From the cell containing the given text, extract its center point as [x, y] coordinate. 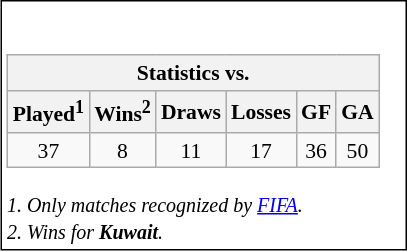
8 [122, 150]
50 [358, 150]
Losses [261, 112]
Statistics vs. Played1 Wins2 Draws Losses GF GA 37 8 11 17 36 50 1. Only matches recognized by FIFA. 2. Wins for Kuwait. [204, 124]
36 [316, 150]
Wins2 [122, 112]
Played1 [48, 112]
17 [261, 150]
37 [48, 150]
Statistics vs. [194, 73]
GA [358, 112]
11 [191, 150]
GF [316, 112]
Draws [191, 112]
